Output the (x, y) coordinate of the center of the cell containing the given text.  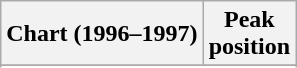
Peakposition (249, 34)
Chart (1996–1997) (102, 34)
